Locate the cell with the specified text and output its (X, Y) center coordinate. 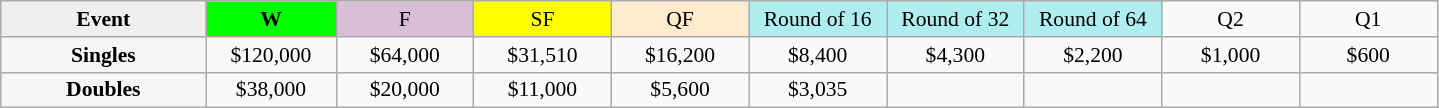
SF (543, 19)
$11,000 (543, 90)
$600 (1368, 55)
Doubles (104, 90)
F (405, 19)
$5,600 (680, 90)
$64,000 (405, 55)
QF (680, 19)
Event (104, 19)
$3,035 (818, 90)
$1,000 (1231, 55)
$31,510 (543, 55)
Round of 16 (818, 19)
$2,200 (1093, 55)
Q2 (1231, 19)
$8,400 (818, 55)
$4,300 (955, 55)
Round of 32 (955, 19)
$16,200 (680, 55)
Round of 64 (1093, 19)
Q1 (1368, 19)
$20,000 (405, 90)
$38,000 (271, 90)
$120,000 (271, 55)
W (271, 19)
Singles (104, 55)
